Extract the [x, y] coordinate from the center of the cell holding the provided text.  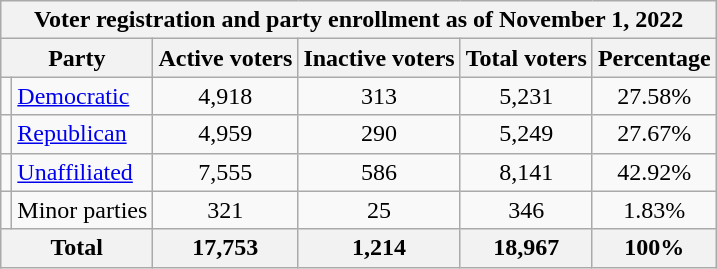
100% [654, 248]
290 [379, 134]
42.92% [654, 172]
7,555 [226, 172]
25 [379, 210]
Voter registration and party enrollment as of November 1, 2022 [359, 20]
Total [77, 248]
Minor parties [82, 210]
4,918 [226, 96]
321 [226, 210]
313 [379, 96]
Percentage [654, 58]
8,141 [526, 172]
27.58% [654, 96]
586 [379, 172]
27.67% [654, 134]
4,959 [226, 134]
18,967 [526, 248]
5,231 [526, 96]
5,249 [526, 134]
1.83% [654, 210]
1,214 [379, 248]
Unaffiliated [82, 172]
346 [526, 210]
Republican [82, 134]
Total voters [526, 58]
Party [77, 58]
Democratic [82, 96]
Active voters [226, 58]
17,753 [226, 248]
Inactive voters [379, 58]
